Search for the cell housing the specified text and yield its (X, Y) center coordinate. 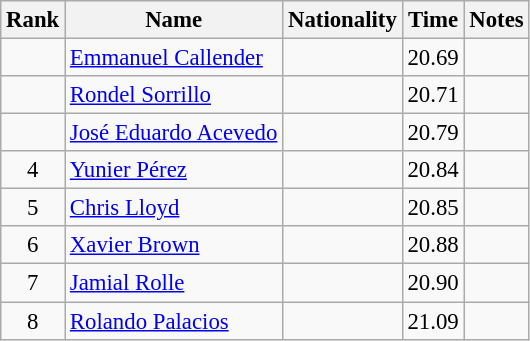
20.90 (433, 283)
20.71 (433, 95)
Xavier Brown (174, 245)
Chris Lloyd (174, 208)
20.88 (433, 245)
21.09 (433, 321)
Yunier Pérez (174, 170)
Jamial Rolle (174, 283)
4 (33, 170)
José Eduardo Acevedo (174, 133)
Rondel Sorrillo (174, 95)
20.84 (433, 170)
5 (33, 208)
7 (33, 283)
20.79 (433, 133)
8 (33, 321)
Rolando Palacios (174, 321)
Emmanuel Callender (174, 58)
Time (433, 20)
20.69 (433, 58)
Rank (33, 20)
20.85 (433, 208)
6 (33, 245)
Name (174, 20)
Nationality (342, 20)
Notes (496, 20)
